Return (X, Y) of the center of cell containing provided text 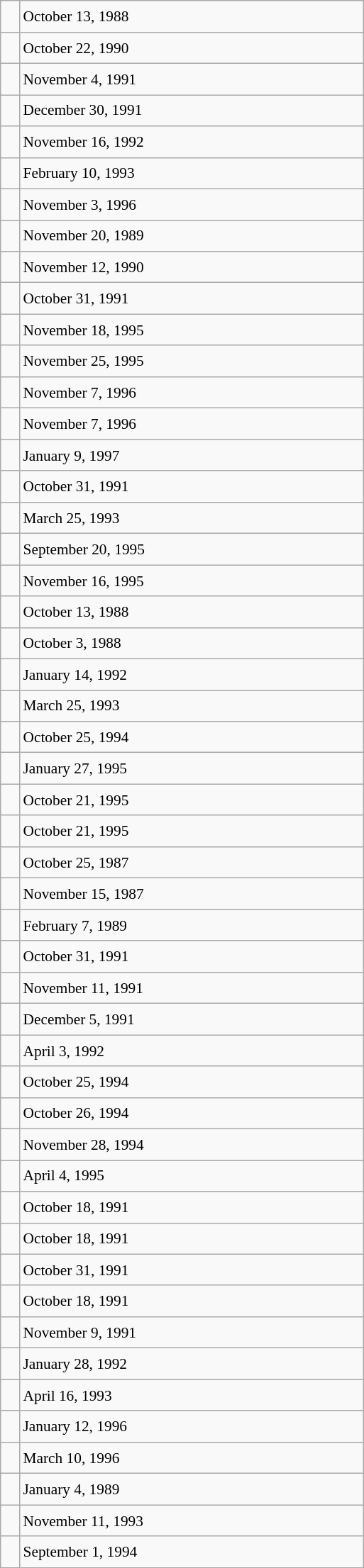
December 5, 1991 (192, 1019)
November 16, 1992 (192, 142)
April 4, 1995 (192, 1176)
November 16, 1995 (192, 581)
January 12, 1996 (192, 1426)
November 3, 1996 (192, 204)
October 25, 1987 (192, 863)
February 10, 1993 (192, 173)
February 7, 1989 (192, 925)
October 22, 1990 (192, 47)
November 12, 1990 (192, 267)
December 30, 1991 (192, 111)
November 11, 1991 (192, 987)
January 4, 1989 (192, 1489)
November 18, 1995 (192, 330)
January 9, 1997 (192, 455)
November 11, 1993 (192, 1521)
September 20, 1995 (192, 549)
October 3, 1988 (192, 643)
September 1, 1994 (192, 1552)
November 25, 1995 (192, 361)
January 27, 1995 (192, 768)
November 28, 1994 (192, 1144)
November 20, 1989 (192, 236)
November 9, 1991 (192, 1333)
January 28, 1992 (192, 1364)
March 10, 1996 (192, 1457)
April 16, 1993 (192, 1395)
November 15, 1987 (192, 894)
October 26, 1994 (192, 1113)
April 3, 1992 (192, 1051)
January 14, 1992 (192, 674)
November 4, 1991 (192, 79)
